Provide the [X, Y] coordinate of the cell's center where the given text is located.  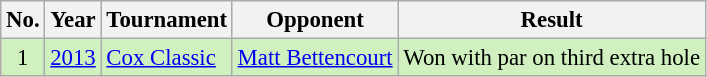
Year [73, 20]
Matt Bettencourt [315, 58]
Opponent [315, 20]
Tournament [166, 20]
1 [23, 58]
2013 [73, 58]
Cox Classic [166, 58]
Result [552, 20]
Won with par on third extra hole [552, 58]
No. [23, 20]
